Locate the cell with the specified text and output its (X, Y) center coordinate. 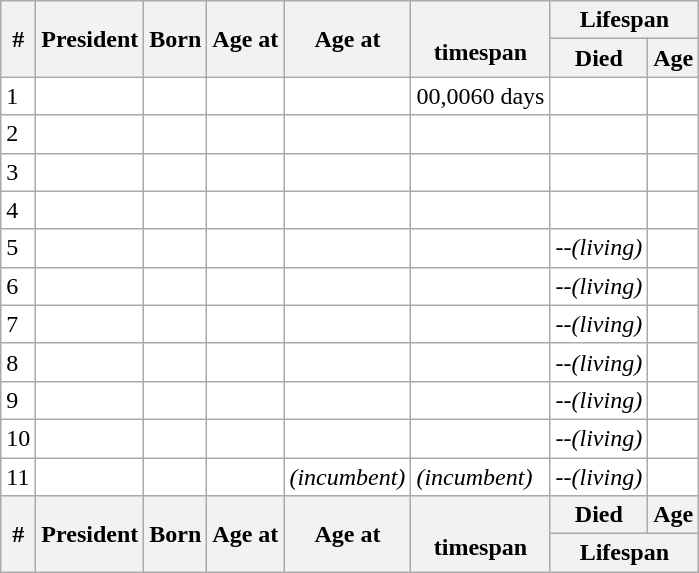
1 (18, 96)
8 (18, 362)
6 (18, 286)
3 (18, 172)
9 (18, 400)
11 (18, 477)
4 (18, 210)
5 (18, 248)
10 (18, 438)
2 (18, 134)
00,0060 days (480, 96)
7 (18, 324)
